Detect which cell encompasses the target text, then output its [X, Y] center coordinate. 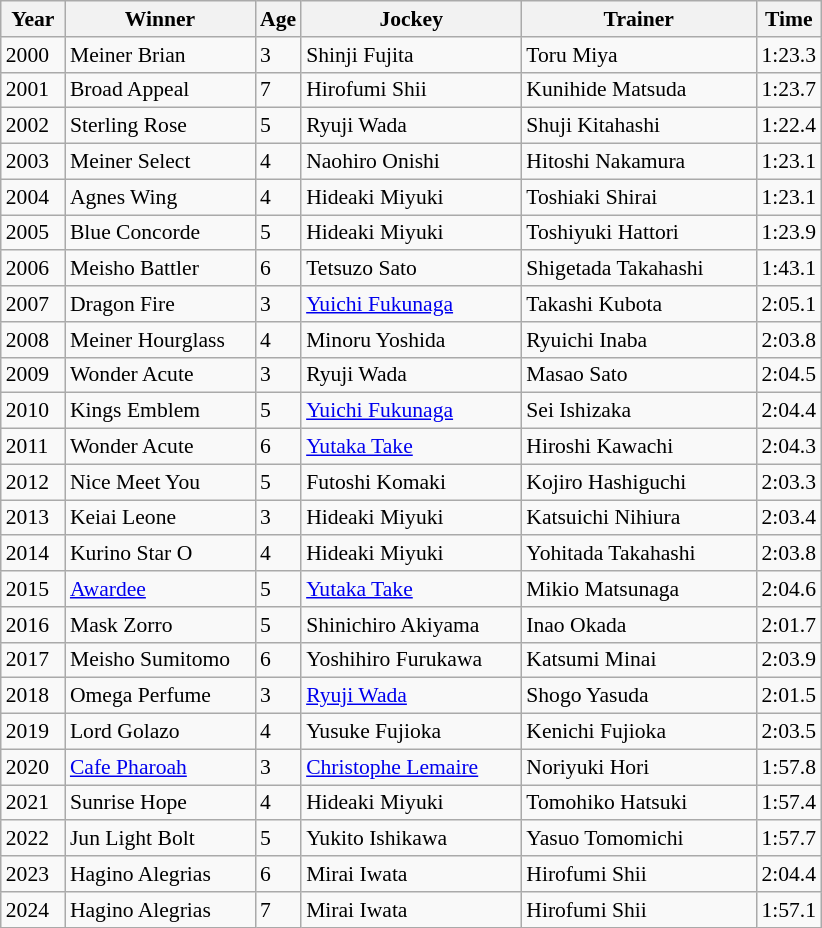
Kojiro Hashiguchi [638, 482]
Inao Okada [638, 625]
2004 [33, 197]
Naohiro Onishi [411, 162]
Shogo Yasuda [638, 696]
2020 [33, 767]
Cafe Pharoah [160, 767]
Toshiyuki Hattori [638, 233]
2021 [33, 803]
2014 [33, 554]
2019 [33, 732]
Meisho Sumitomo [160, 660]
2001 [33, 90]
Mask Zorro [160, 625]
2012 [33, 482]
Time [788, 19]
Shinichiro Akiyama [411, 625]
1:57.7 [788, 839]
Tetsuzo Sato [411, 269]
2005 [33, 233]
Ryuichi Inaba [638, 340]
2006 [33, 269]
2003 [33, 162]
2:03.4 [788, 518]
Yasuo Tomomichi [638, 839]
Yohitada Takahashi [638, 554]
Kenichi Fujioka [638, 732]
2:03.3 [788, 482]
Keiai Leone [160, 518]
1:22.4 [788, 126]
2007 [33, 304]
2018 [33, 696]
Takashi Kubota [638, 304]
Toru Miya [638, 55]
Yukito Ishikawa [411, 839]
Meisho Battler [160, 269]
Age [278, 19]
Year [33, 19]
Kings Emblem [160, 411]
Toshiaki Shirai [638, 197]
1:57.8 [788, 767]
Broad Appeal [160, 90]
2024 [33, 910]
Nice Meet You [160, 482]
Sei Ishizaka [638, 411]
Agnes Wing [160, 197]
2022 [33, 839]
Jun Light Bolt [160, 839]
Sunrise Hope [160, 803]
Lord Golazo [160, 732]
Shinji Fujita [411, 55]
Noriyuki Hori [638, 767]
Meiner Hourglass [160, 340]
2000 [33, 55]
Meiner Select [160, 162]
Sterling Rose [160, 126]
1:43.1 [788, 269]
2002 [33, 126]
1:23.3 [788, 55]
Trainer [638, 19]
2:01.7 [788, 625]
Tomohiko Hatsuki [638, 803]
1:57.4 [788, 803]
Meiner Brian [160, 55]
Shuji Kitahashi [638, 126]
Hiroshi Kawachi [638, 447]
Futoshi Komaki [411, 482]
2:04.6 [788, 589]
2:04.5 [788, 375]
2016 [33, 625]
Jockey [411, 19]
2:05.1 [788, 304]
Kurino Star O [160, 554]
2010 [33, 411]
2:04.3 [788, 447]
Christophe Lemaire [411, 767]
2013 [33, 518]
Dragon Fire [160, 304]
Yoshihiro Furukawa [411, 660]
Yusuke Fujioka [411, 732]
Shigetada Takahashi [638, 269]
Omega Perfume [160, 696]
2008 [33, 340]
Masao Sato [638, 375]
2015 [33, 589]
1:23.9 [788, 233]
Mikio Matsunaga [638, 589]
2:03.5 [788, 732]
2:01.5 [788, 696]
Winner [160, 19]
1:57.1 [788, 910]
2:03.9 [788, 660]
Blue Concorde [160, 233]
Kunihide Matsuda [638, 90]
Katsuichi Nihiura [638, 518]
2017 [33, 660]
2009 [33, 375]
2011 [33, 447]
1:23.7 [788, 90]
Katsumi Minai [638, 660]
Awardee [160, 589]
Hitoshi Nakamura [638, 162]
2023 [33, 874]
Minoru Yoshida [411, 340]
